Provide the [X, Y] coordinate of the cell's center where the given text is located.  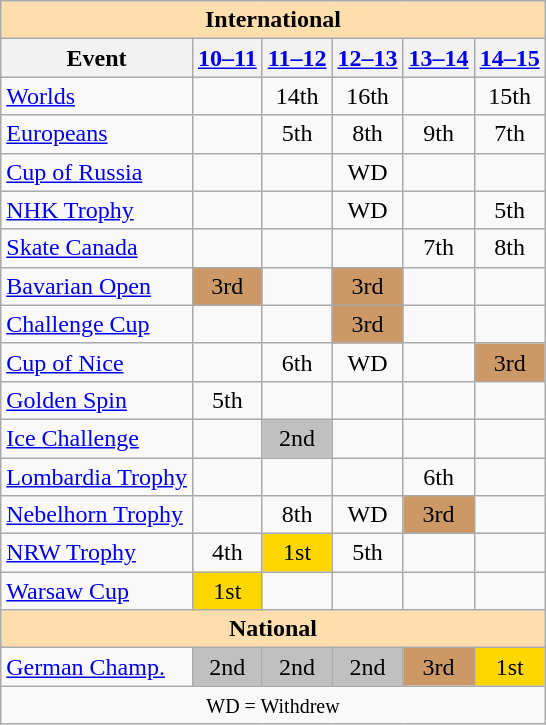
Cup of Russia [97, 172]
Golden Spin [97, 400]
11–12 [297, 58]
Bavarian Open [97, 286]
14th [297, 96]
10–11 [227, 58]
9th [438, 134]
15th [510, 96]
4th [227, 553]
Skate Canada [97, 248]
Nebelhorn Trophy [97, 515]
Cup of Nice [97, 362]
International [273, 20]
12–13 [368, 58]
Warsaw Cup [97, 591]
Lombardia Trophy [97, 477]
NRW Trophy [97, 553]
13–14 [438, 58]
Challenge Cup [97, 324]
NHK Trophy [97, 210]
German Champ. [97, 667]
WD = Withdrew [273, 705]
14–15 [510, 58]
National [273, 629]
Ice Challenge [97, 438]
Event [97, 58]
Worlds [97, 96]
Europeans [97, 134]
16th [368, 96]
